Identify which cell holds the provided text, then report its (X, Y) central coordinate. 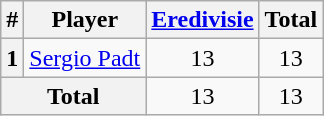
Eredivisie (202, 20)
Player (85, 20)
Sergio Padt (85, 58)
1 (12, 58)
# (12, 20)
